Search for the cell housing the specified text and yield its [X, Y] center coordinate. 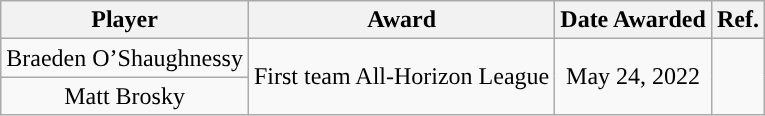
Date Awarded [634, 20]
Ref. [738, 20]
Award [401, 20]
Matt Brosky [125, 96]
May 24, 2022 [634, 77]
Player [125, 20]
Braeden O’Shaughnessy [125, 58]
First team All-Horizon League [401, 77]
